Pinpoint the cell where the given text exists, returning its (X, Y) midpoint coordinate. 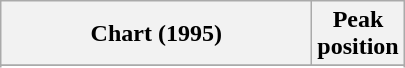
Peakposition (358, 34)
Chart (1995) (156, 34)
